Scan for the cell matching the given text and deliver its [x, y] coordinate at center. 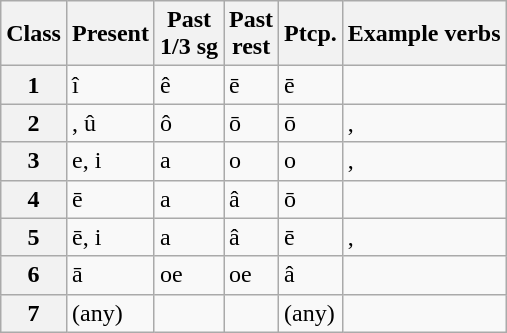
, û [110, 123]
3 [34, 161]
4 [34, 199]
Ptcp. [311, 34]
5 [34, 237]
ô [188, 123]
1 [34, 85]
Present [110, 34]
2 [34, 123]
Example verbs [424, 34]
7 [34, 313]
e, i [110, 161]
Class [34, 34]
6 [34, 275]
ê [188, 85]
ā [110, 275]
ē, i [110, 237]
Past1/3 sg [188, 34]
î [110, 85]
Pastrest [252, 34]
